Search for the cell housing the specified text and yield its (x, y) center coordinate. 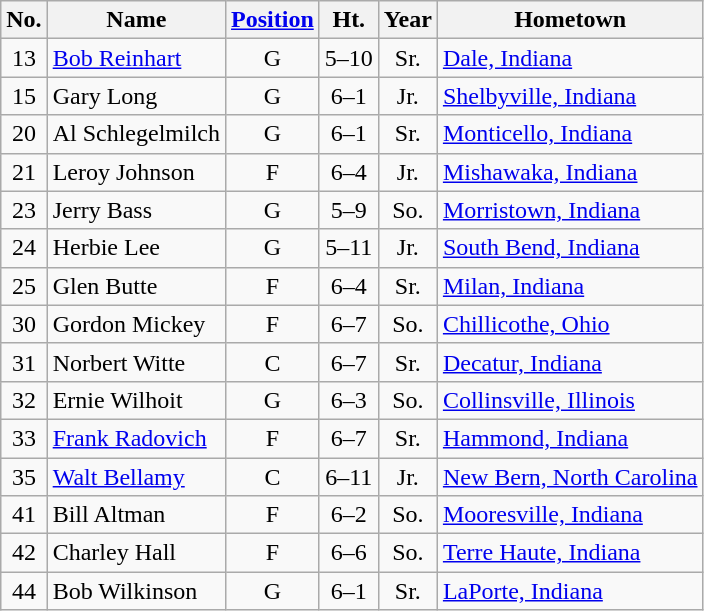
44 (24, 591)
6–11 (348, 477)
Ernie Wilhoit (136, 400)
15 (24, 96)
42 (24, 553)
Ht. (348, 20)
Norbert Witte (136, 362)
35 (24, 477)
Monticello, Indiana (570, 134)
Herbie Lee (136, 248)
Walt Bellamy (136, 477)
Milan, Indiana (570, 286)
No. (24, 20)
13 (24, 58)
5–9 (348, 210)
5–11 (348, 248)
Gary Long (136, 96)
Charley Hall (136, 553)
Name (136, 20)
32 (24, 400)
Morristown, Indiana (570, 210)
Mishawaka, Indiana (570, 172)
Al Schlegelmilch (136, 134)
Year (408, 20)
24 (24, 248)
Collinsville, Illinois (570, 400)
33 (24, 438)
Bill Altman (136, 515)
Frank Radovich (136, 438)
23 (24, 210)
Bob Wilkinson (136, 591)
Terre Haute, Indiana (570, 553)
Bob Reinhart (136, 58)
Decatur, Indiana (570, 362)
Gordon Mickey (136, 324)
Leroy Johnson (136, 172)
South Bend, Indiana (570, 248)
New Bern, North Carolina (570, 477)
30 (24, 324)
Mooresville, Indiana (570, 515)
31 (24, 362)
Hometown (570, 20)
6–3 (348, 400)
25 (24, 286)
Shelbyville, Indiana (570, 96)
Dale, Indiana (570, 58)
6–2 (348, 515)
6–6 (348, 553)
Jerry Bass (136, 210)
LaPorte, Indiana (570, 591)
5–10 (348, 58)
Glen Butte (136, 286)
Position (273, 20)
41 (24, 515)
Hammond, Indiana (570, 438)
20 (24, 134)
Chillicothe, Ohio (570, 324)
21 (24, 172)
